Extract the [x, y] coordinate from the center of the cell holding the provided text.  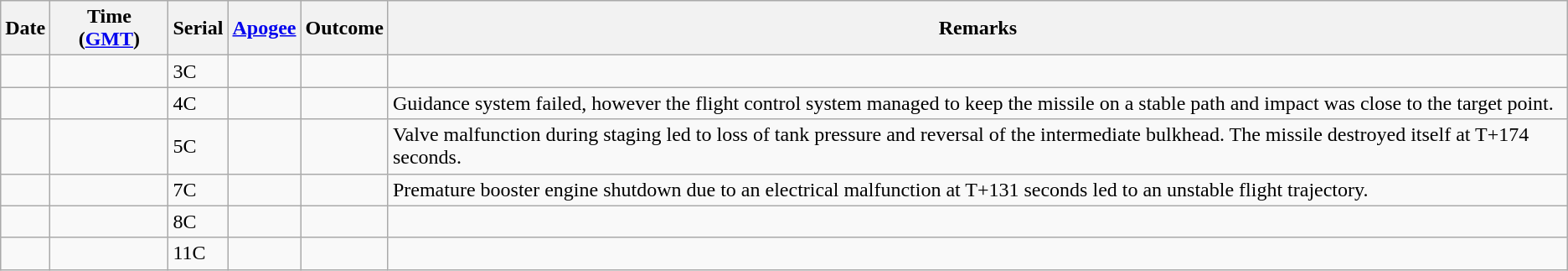
Outcome [344, 29]
7C [198, 190]
Date [25, 29]
8C [198, 221]
Time (GMT) [109, 29]
Remarks [977, 29]
Guidance system failed, however the flight control system managed to keep the missile on a stable path and impact was close to the target point. [977, 103]
4C [198, 103]
3C [198, 71]
5C [198, 146]
Premature booster engine shutdown due to an electrical malfunction at T+131 seconds led to an unstable flight trajectory. [977, 190]
11C [198, 253]
Apogee [265, 29]
Serial [198, 29]
